Return the (x, y) coordinate for the center point of the cell that contains the specified text.  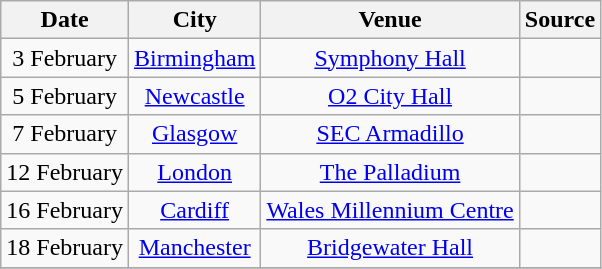
Bridgewater Hall (390, 248)
18 February (65, 248)
Manchester (194, 248)
London (194, 172)
Source (560, 20)
5 February (65, 96)
3 February (65, 58)
7 February (65, 134)
Wales Millennium Centre (390, 210)
Symphony Hall (390, 58)
O2 City Hall (390, 96)
The Palladium (390, 172)
Venue (390, 20)
Date (65, 20)
Cardiff (194, 210)
Glasgow (194, 134)
Newcastle (194, 96)
12 February (65, 172)
SEC Armadillo (390, 134)
City (194, 20)
Birmingham (194, 58)
16 February (65, 210)
